Search for the cell housing the specified text and yield its (x, y) center coordinate. 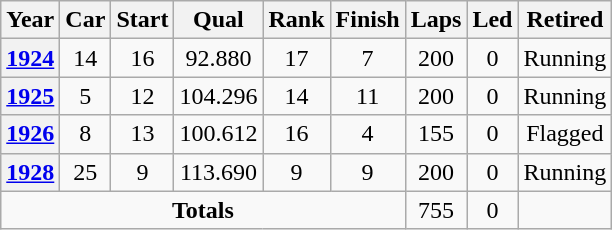
1926 (30, 134)
Led (492, 20)
Rank (296, 20)
1925 (30, 96)
11 (368, 96)
7 (368, 58)
4 (368, 134)
92.880 (218, 58)
25 (86, 172)
Flagged (565, 134)
Start (142, 20)
5 (86, 96)
Finish (368, 20)
Qual (218, 20)
Car (86, 20)
8 (86, 134)
755 (436, 210)
155 (436, 134)
13 (142, 134)
1924 (30, 58)
Laps (436, 20)
100.612 (218, 134)
12 (142, 96)
113.690 (218, 172)
Year (30, 20)
17 (296, 58)
Retired (565, 20)
1928 (30, 172)
104.296 (218, 96)
Totals (203, 210)
